Scan for the cell matching the given text and deliver its [X, Y] coordinate at center. 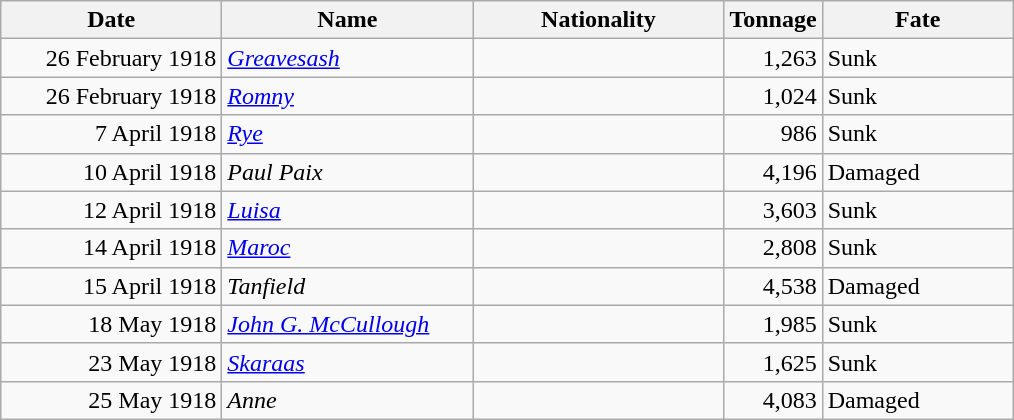
Name [348, 20]
4,196 [773, 172]
2,808 [773, 248]
25 May 1918 [112, 400]
Greavesash [348, 58]
7 April 1918 [112, 134]
Nationality [598, 20]
Romny [348, 96]
12 April 1918 [112, 210]
Fate [918, 20]
4,083 [773, 400]
23 May 1918 [112, 362]
Date [112, 20]
Paul Paix [348, 172]
1,625 [773, 362]
3,603 [773, 210]
Rye [348, 134]
986 [773, 134]
1,985 [773, 324]
15 April 1918 [112, 286]
Tonnage [773, 20]
John G. McCullough [348, 324]
Maroc [348, 248]
14 April 1918 [112, 248]
4,538 [773, 286]
18 May 1918 [112, 324]
1,263 [773, 58]
1,024 [773, 96]
10 April 1918 [112, 172]
Tanfield [348, 286]
Skaraas [348, 362]
Anne [348, 400]
Luisa [348, 210]
